Extract the [X, Y] coordinate from the center of the cell holding the provided text.  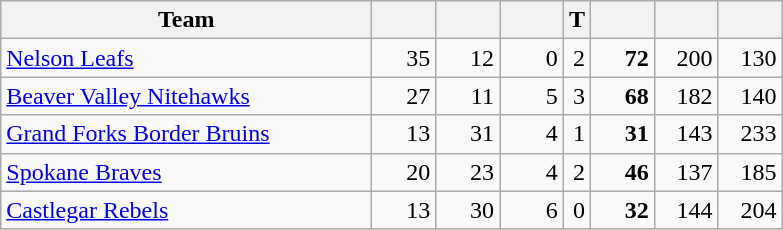
144 [686, 210]
11 [468, 96]
27 [404, 96]
T [576, 20]
12 [468, 58]
46 [622, 172]
3 [576, 96]
Nelson Leafs [186, 58]
72 [622, 58]
Spokane Braves [186, 172]
20 [404, 172]
Grand Forks Border Bruins [186, 134]
1 [576, 134]
233 [750, 134]
204 [750, 210]
137 [686, 172]
35 [404, 58]
6 [532, 210]
130 [750, 58]
Team [186, 20]
Castlegar Rebels [186, 210]
140 [750, 96]
182 [686, 96]
Beaver Valley Nitehawks [186, 96]
143 [686, 134]
200 [686, 58]
5 [532, 96]
23 [468, 172]
32 [622, 210]
68 [622, 96]
30 [468, 210]
185 [750, 172]
